Determine the (X, Y) coordinate at the center of the cell enclosing the given text.  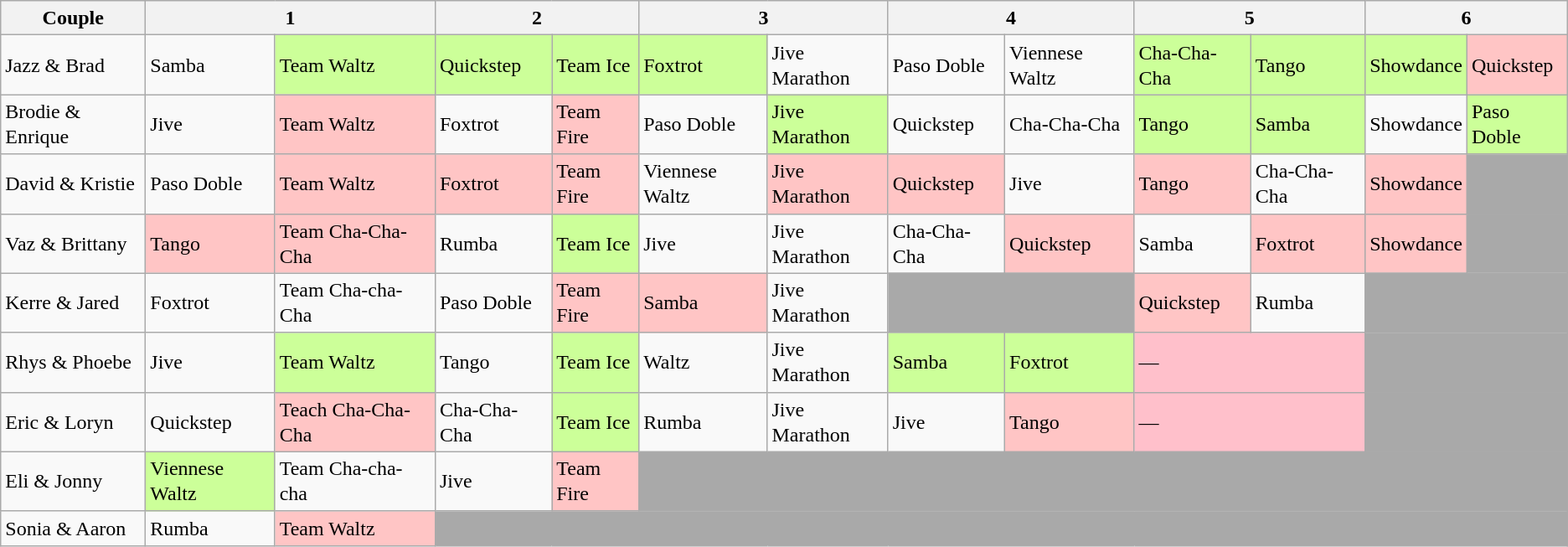
Team Cha-cha-Cha (355, 303)
Couple (74, 18)
Brodie & Enrique (74, 124)
6 (1467, 18)
Eric & Loryn (74, 422)
David & Kristie (74, 184)
Team Cha-Cha-Cha (355, 243)
Jazz & Brad (74, 65)
Waltz (704, 362)
Vaz & Brittany (74, 243)
Eli & Jonny (74, 481)
Rhys & Phoebe (74, 362)
5 (1250, 18)
3 (764, 18)
2 (536, 18)
Kerre & Jared (74, 303)
4 (1011, 18)
Team Cha-cha-cha (355, 481)
1 (291, 18)
Teach Cha-Cha-Cha (355, 422)
Sonia & Aaron (74, 528)
